Return the [x, y] coordinate for the center point of the cell that contains the specified text.  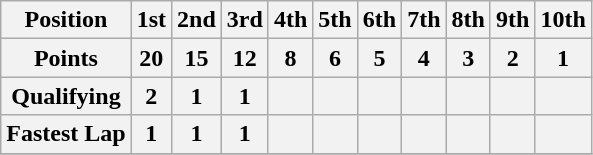
Qualifying [66, 96]
5 [379, 58]
6 [335, 58]
2nd [197, 20]
8th [468, 20]
20 [151, 58]
9th [512, 20]
15 [197, 58]
3rd [244, 20]
10th [563, 20]
7th [424, 20]
5th [335, 20]
Points [66, 58]
8 [290, 58]
3 [468, 58]
1st [151, 20]
4th [290, 20]
6th [379, 20]
Position [66, 20]
12 [244, 58]
4 [424, 58]
Fastest Lap [66, 134]
